Return the [X, Y] coordinate for the center point of the cell that contains the specified text.  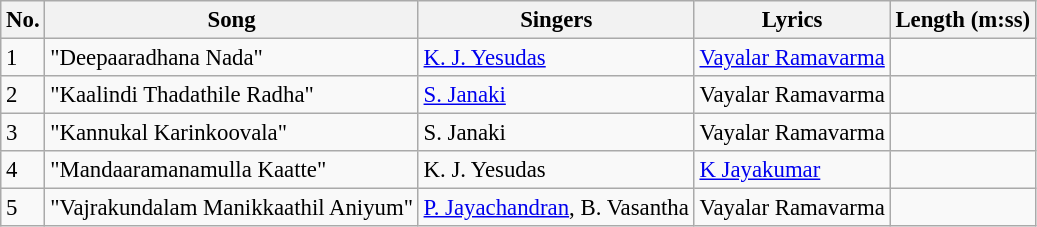
"Deepaaradhana Nada" [232, 58]
Lyrics [792, 20]
5 [23, 208]
Length (m:ss) [962, 20]
"Kaalindi Thadathile Radha" [232, 95]
2 [23, 95]
1 [23, 58]
Song [232, 20]
Singers [556, 20]
4 [23, 170]
"Mandaaramanamulla Kaatte" [232, 170]
"Kannukal Karinkoovala" [232, 133]
No. [23, 20]
"Vajrakundalam Manikkaathil Aniyum" [232, 208]
P. Jayachandran, B. Vasantha [556, 208]
K Jayakumar [792, 170]
3 [23, 133]
